Return the [x, y] coordinate for the center point of the cell that contains the specified text.  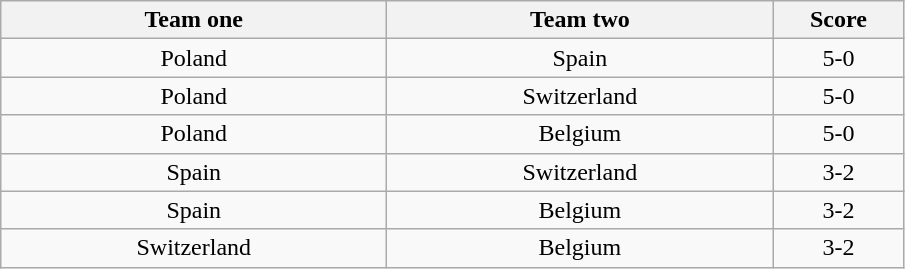
Team one [194, 20]
Score [838, 20]
Team two [580, 20]
